Identify which cell holds the provided text, then report its [X, Y] central coordinate. 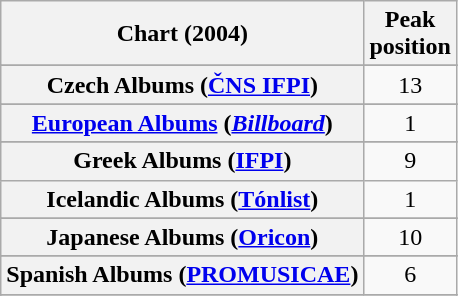
Peakposition [410, 34]
10 [410, 237]
6 [410, 275]
Czech Albums (ČNS IFPI) [182, 85]
Japanese Albums (Oricon) [182, 237]
13 [410, 85]
Greek Albums (IFPI) [182, 161]
Icelandic Albums (Tónlist) [182, 199]
Chart (2004) [182, 34]
Spanish Albums (PROMUSICAE) [182, 275]
9 [410, 161]
European Albums (Billboard) [182, 123]
